Find where the given text appears and provide that cell's center as (x, y) coordinate. 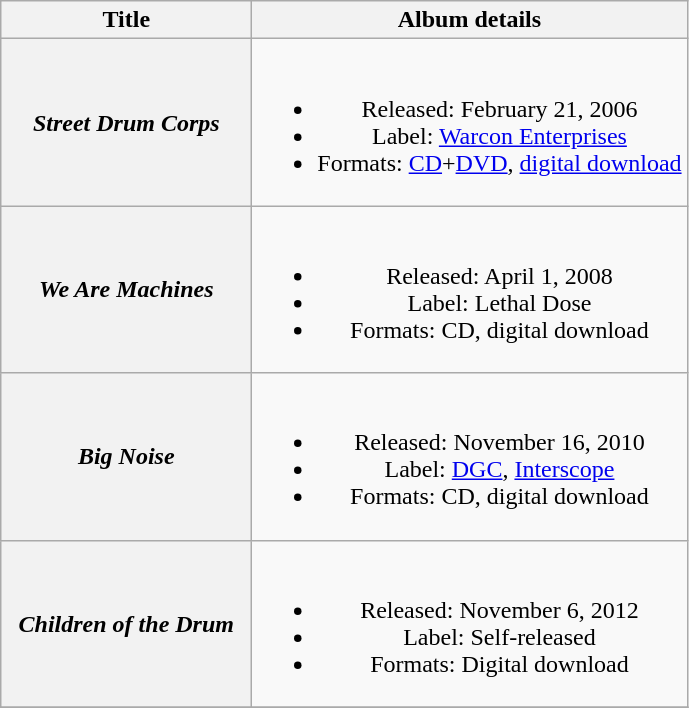
Released: April 1, 2008Label: Lethal DoseFormats: CD, digital download (470, 290)
Released: February 21, 2006 Label: Warcon EnterprisesFormats: CD+DVD, digital download (470, 122)
Released: November 16, 2010Label: DGC, InterscopeFormats: CD, digital download (470, 456)
Big Noise (126, 456)
Title (126, 20)
Children of the Drum (126, 624)
We Are Machines (126, 290)
Street Drum Corps (126, 122)
Album details (470, 20)
Released: November 6, 2012 Label: Self-releasedFormats: Digital download (470, 624)
